Return the [X, Y] coordinate for the center point of the cell that contains the specified text.  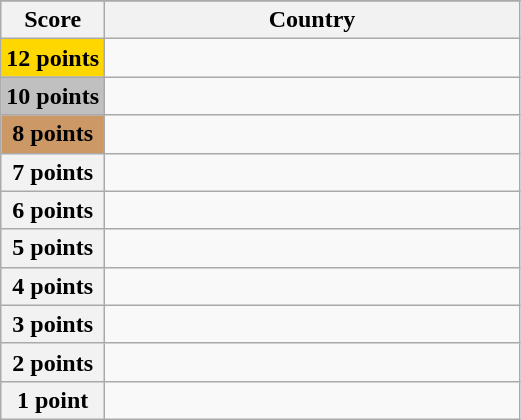
8 points [53, 134]
7 points [53, 172]
12 points [53, 58]
6 points [53, 210]
1 point [53, 400]
Country [312, 20]
5 points [53, 248]
Score [53, 20]
2 points [53, 362]
3 points [53, 324]
4 points [53, 286]
10 points [53, 96]
